For the text-containing cell, return its midpoint in (X, Y) coordinate format. 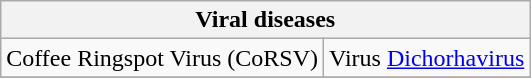
Virus Dichorhavirus (427, 58)
Coffee Ringspot Virus (CoRSV) (162, 58)
Viral diseases (266, 20)
